Find where the given text appears and provide that cell's center as [X, Y] coordinate. 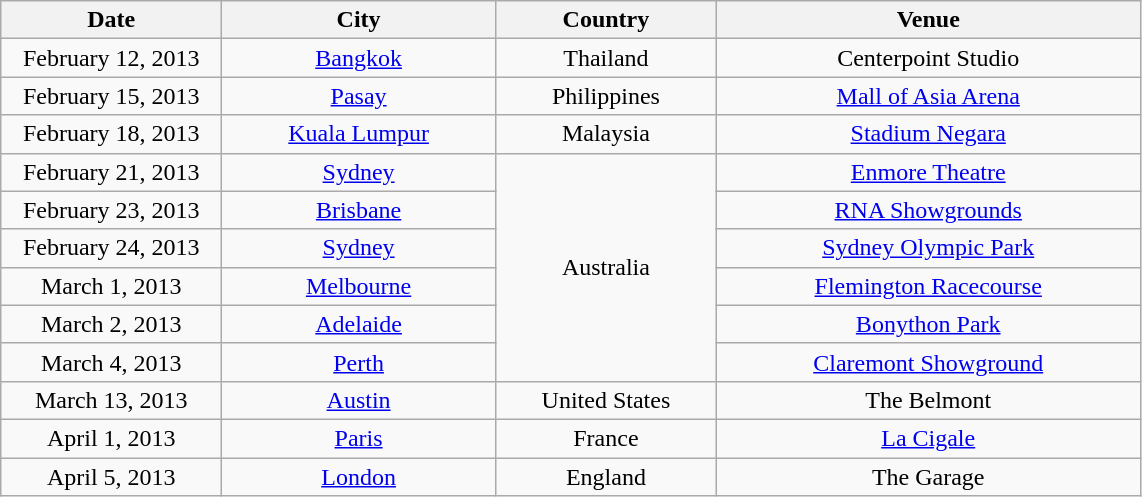
March 13, 2013 [112, 400]
Date [112, 20]
Flemington Racecourse [928, 286]
Kuala Lumpur [359, 134]
Bonython Park [928, 324]
February 21, 2013 [112, 172]
March 4, 2013 [112, 362]
February 24, 2013 [112, 248]
Austin [359, 400]
RNA Showgrounds [928, 210]
Adelaide [359, 324]
Bangkok [359, 58]
La Cigale [928, 438]
February 18, 2013 [112, 134]
Claremont Showground [928, 362]
Brisbane [359, 210]
Thailand [606, 58]
Sydney Olympic Park [928, 248]
Australia [606, 267]
Country [606, 20]
France [606, 438]
February 12, 2013 [112, 58]
February 15, 2013 [112, 96]
England [606, 477]
Enmore Theatre [928, 172]
Philippines [606, 96]
Mall of Asia Arena [928, 96]
March 2, 2013 [112, 324]
Pasay [359, 96]
Perth [359, 362]
March 1, 2013 [112, 286]
London [359, 477]
Centerpoint Studio [928, 58]
Melbourne [359, 286]
April 5, 2013 [112, 477]
The Garage [928, 477]
Venue [928, 20]
The Belmont [928, 400]
City [359, 20]
Malaysia [606, 134]
April 1, 2013 [112, 438]
Stadium Negara [928, 134]
Paris [359, 438]
United States [606, 400]
February 23, 2013 [112, 210]
